Extract the [X, Y] coordinate from the center of the cell holding the provided text.  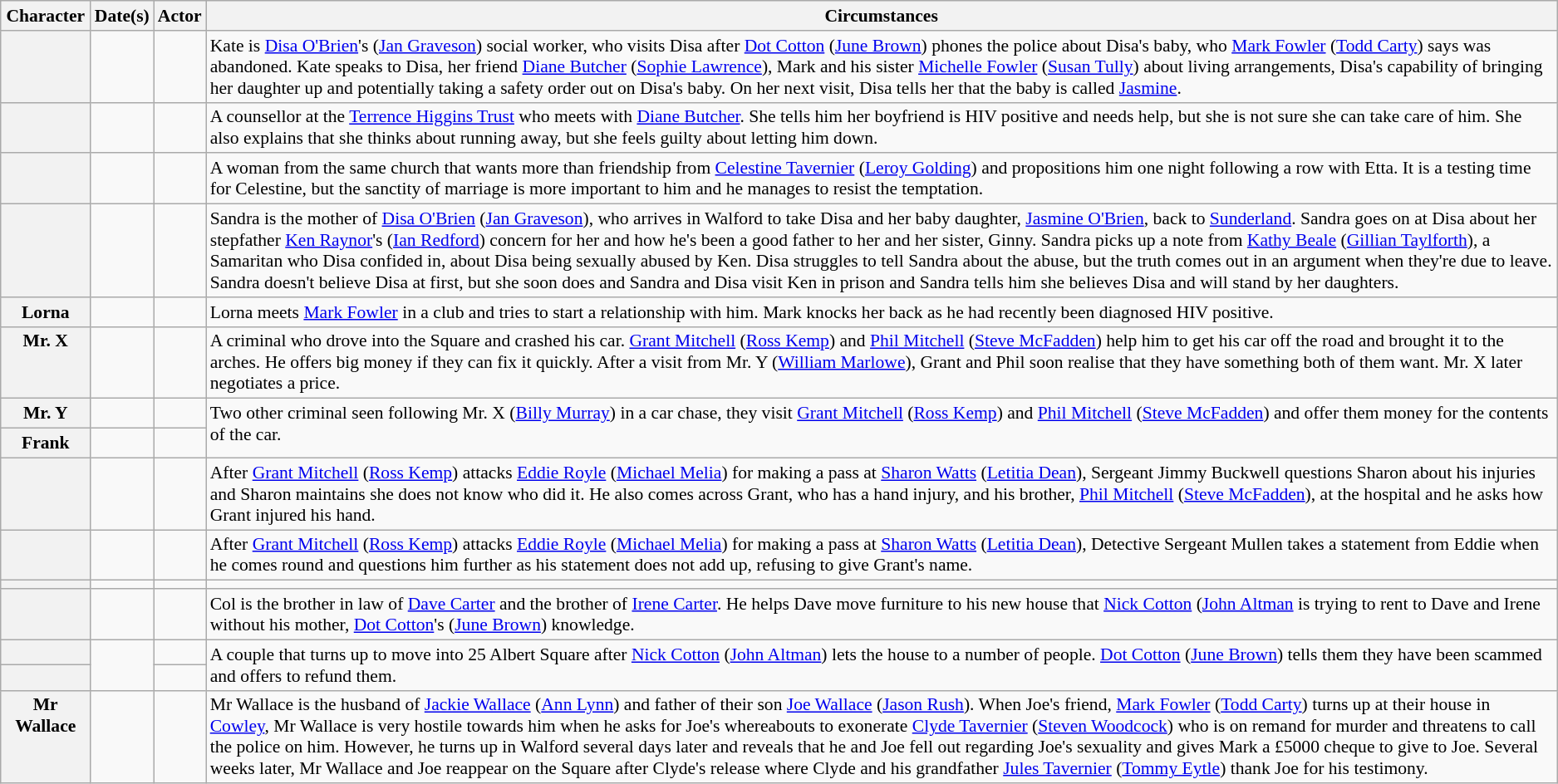
Mr Wallace [46, 737]
Lorna [46, 312]
Date(s) [122, 16]
Actor [179, 16]
Circumstances [882, 16]
Mr. X [46, 362]
Frank [46, 443]
Lorna meets Mark Fowler in a club and tries to start a relationship with him. Mark knocks her back as he had recently been diagnosed HIV positive. [882, 312]
Mr. Y [46, 414]
Character [46, 16]
